Output the (x, y) coordinate of the center of the cell containing the given text.  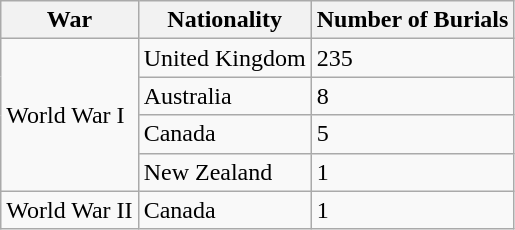
New Zealand (224, 172)
World War II (70, 210)
United Kingdom (224, 58)
235 (412, 58)
War (70, 20)
8 (412, 96)
Nationality (224, 20)
Australia (224, 96)
Number of Burials (412, 20)
World War I (70, 115)
5 (412, 134)
